Extract the (x, y) coordinate from the center of the cell holding the provided text.  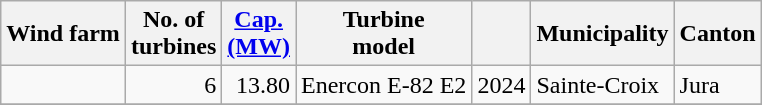
Wind farm (64, 34)
Sainte-Croix (602, 85)
Enercon E-82 E2 (384, 85)
Cap.(MW) (259, 34)
Turbinemodel (384, 34)
Jura (718, 85)
2024 (502, 85)
6 (173, 85)
13.80 (259, 85)
Municipality (602, 34)
Canton (718, 34)
No. ofturbines (173, 34)
